Return (x, y) of the center of cell containing provided text 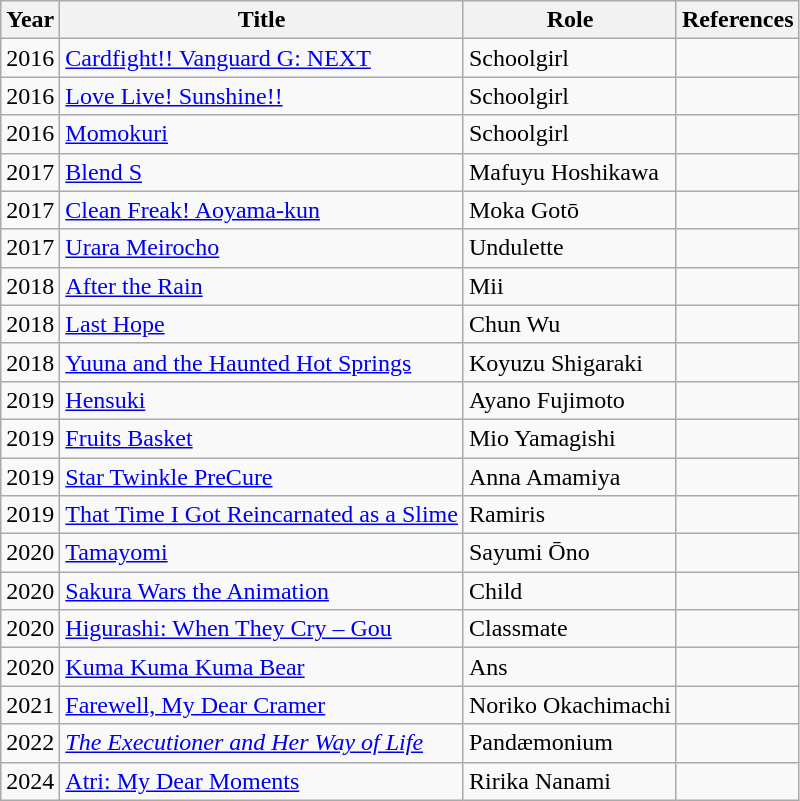
Urara Meirocho (262, 248)
Anna Amamiya (570, 477)
Tamayomi (262, 553)
Year (30, 20)
Yuuna and the Haunted Hot Springs (262, 362)
Momokuri (262, 134)
Farewell, My Dear Cramer (262, 705)
Star Twinkle PreCure (262, 477)
The Executioner and Her Way of Life (262, 743)
Chun Wu (570, 324)
Moka Gotō (570, 210)
Ramiris (570, 515)
Love Live! Sunshine!! (262, 96)
Last Hope (262, 324)
Clean Freak! Aoyama-kun (262, 210)
Koyuzu Shigaraki (570, 362)
Noriko Okachimachi (570, 705)
2022 (30, 743)
Ririka Nanami (570, 781)
Mafuyu Hoshikawa (570, 172)
Pandæmonium (570, 743)
Sakura Wars the Animation (262, 591)
2024 (30, 781)
Sayumi Ōno (570, 553)
Mio Yamagishi (570, 438)
Classmate (570, 629)
2021 (30, 705)
That Time I Got Reincarnated as a Slime (262, 515)
Atri: My Dear Moments (262, 781)
Title (262, 20)
Ans (570, 667)
Role (570, 20)
Mii (570, 286)
References (738, 20)
Cardfight!! Vanguard G: NEXT (262, 58)
Undulette (570, 248)
Child (570, 591)
Hensuki (262, 400)
Kuma Kuma Kuma Bear (262, 667)
Fruits Basket (262, 438)
After the Rain (262, 286)
Higurashi: When They Cry – Gou (262, 629)
Ayano Fujimoto (570, 400)
Blend S (262, 172)
